Detect which cell encompasses the target text, then output its [x, y] center coordinate. 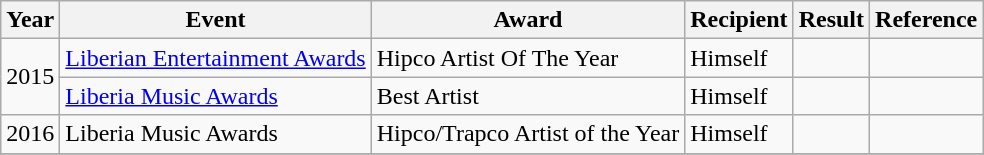
Hipco/Trapco Artist of the Year [528, 134]
Reference [926, 20]
2016 [30, 134]
Liberian Entertainment Awards [216, 58]
Recipient [739, 20]
Best Artist [528, 96]
Award [528, 20]
Result [831, 20]
Hipco Artist Of The Year [528, 58]
2015 [30, 77]
Event [216, 20]
Year [30, 20]
